Pinpoint the cell where the given text exists, returning its [X, Y] midpoint coordinate. 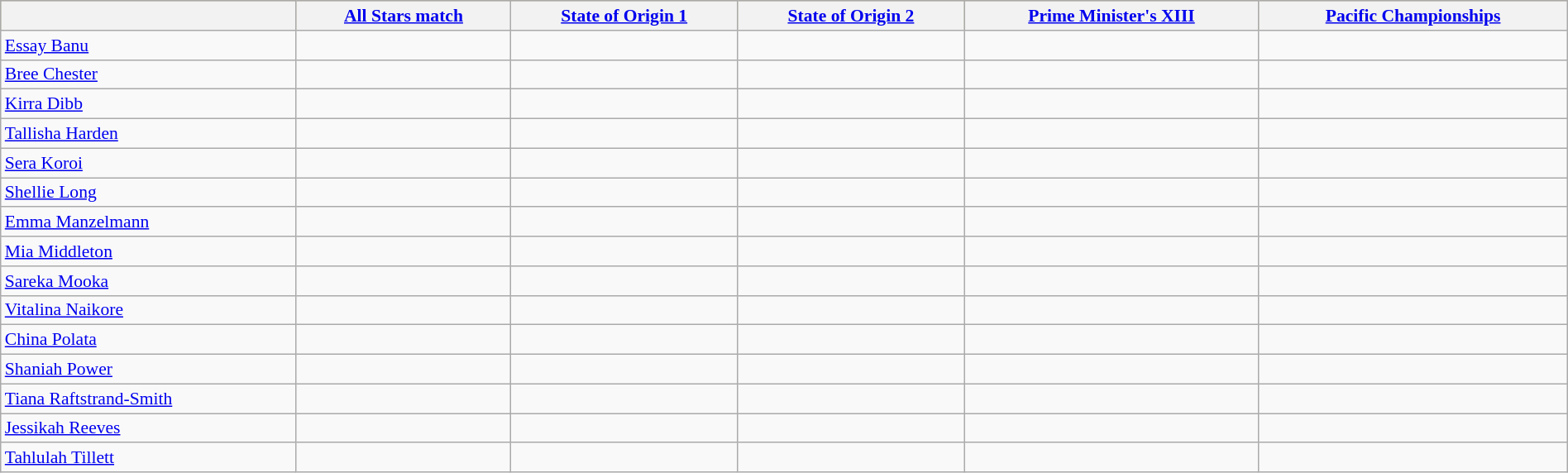
Essay Banu [149, 45]
Sera Koroi [149, 163]
Shellie Long [149, 193]
State of Origin 1 [624, 16]
Tallisha Harden [149, 134]
Kirra Dibb [149, 104]
Emma Manzelmann [149, 222]
Bree Chester [149, 74]
Mia Middleton [149, 251]
Prime Minister's XIII [1111, 16]
Shaniah Power [149, 370]
All Stars match [404, 16]
Tahlulah Tillett [149, 458]
Sareka Mooka [149, 281]
State of Origin 2 [851, 16]
China Polata [149, 340]
Jessikah Reeves [149, 428]
Vitalina Naikore [149, 310]
Tiana Raftstrand-Smith [149, 399]
Pacific Championships [1413, 16]
